Search for the cell housing the specified text and yield its [X, Y] center coordinate. 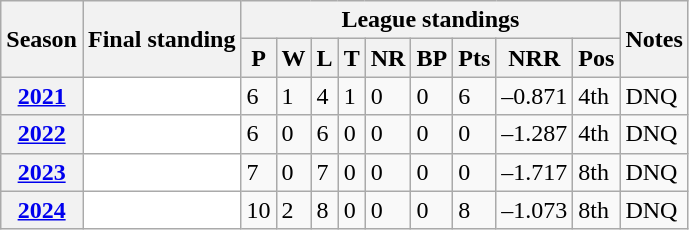
4 [324, 96]
NRR [534, 58]
2022 [42, 134]
Final standing [161, 39]
–0.871 [534, 96]
10 [258, 210]
–1.717 [534, 172]
–1.073 [534, 210]
T [352, 58]
2023 [42, 172]
2024 [42, 210]
W [294, 58]
2021 [42, 96]
P [258, 58]
2 [294, 210]
Notes [654, 39]
Pts [474, 58]
Season [42, 39]
BP [432, 58]
–1.287 [534, 134]
Pos [596, 58]
NR [388, 58]
L [324, 58]
League standings [430, 20]
